Find where the given text appears and provide that cell's center as [X, Y] coordinate. 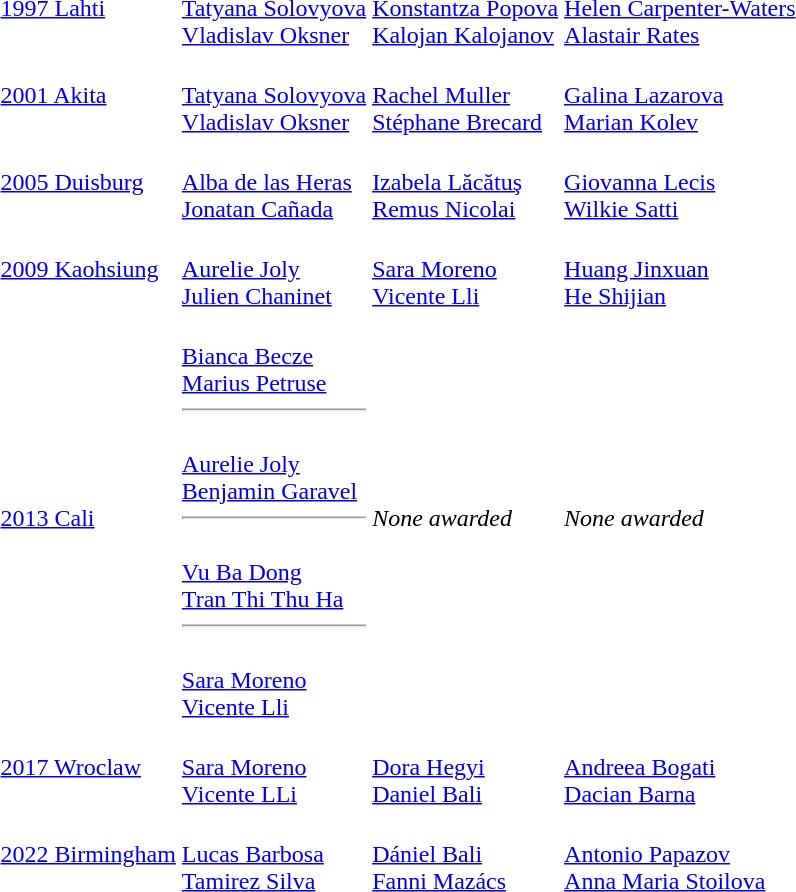
Sara MorenoVicente Lli [466, 269]
Sara MorenoVicente LLi [274, 767]
Dora HegyiDaniel Bali [466, 767]
Bianca BeczeMarius PetruseAurelie JolyBenjamin GaravelVu Ba DongTran Thi Thu HaSara MorenoVicente Lli [274, 518]
Izabela LăcătuşRemus Nicolai [466, 182]
Tatyana SolovyovaVladislav Oksner [274, 95]
Alba de las HerasJonatan Cañada [274, 182]
Rachel MullerStéphane Brecard [466, 95]
None awarded [466, 518]
Aurelie JolyJulien Chaninet [274, 269]
